Return the (X, Y) coordinate for the center point of the cell that contains the specified text.  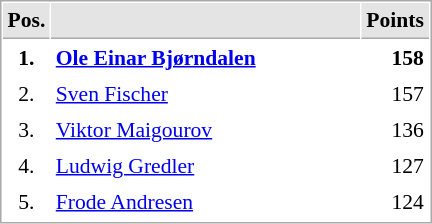
3. (26, 129)
Points (396, 21)
2. (26, 93)
127 (396, 165)
4. (26, 165)
157 (396, 93)
Ole Einar Bjørndalen (206, 57)
Viktor Maigourov (206, 129)
136 (396, 129)
158 (396, 57)
5. (26, 201)
124 (396, 201)
Sven Fischer (206, 93)
1. (26, 57)
Frode Andresen (206, 201)
Ludwig Gredler (206, 165)
Pos. (26, 21)
